Scan for the cell matching the given text and deliver its (X, Y) coordinate at center. 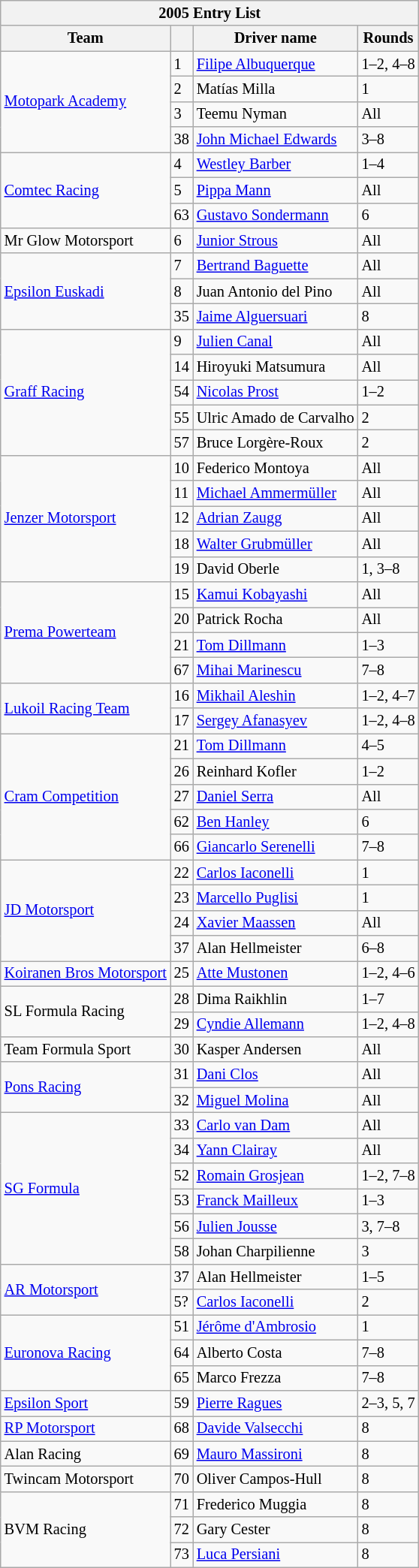
15 (182, 594)
62 (182, 822)
53 (182, 1201)
27 (182, 797)
Graff Racing (86, 392)
Mauro Massironi (276, 1454)
Epsilon Euskadi (86, 291)
72 (182, 1530)
Mr Glow Motorsport (86, 240)
Xavier Maassen (276, 923)
Kamui Kobayashi (276, 594)
14 (182, 367)
38 (182, 140)
Euronova Racing (86, 1352)
55 (182, 418)
Alberto Costa (276, 1352)
Prema Powerteam (86, 632)
Hiroyuki Matsumura (276, 367)
Franck Mailleux (276, 1201)
20 (182, 620)
Romain Grosjean (276, 1176)
19 (182, 569)
Matías Milla (276, 89)
Jenzer Motorsport (86, 518)
David Oberle (276, 569)
Gary Cester (276, 1530)
Koiranen Bros Motorsport (86, 973)
32 (182, 1100)
Ben Hanley (276, 822)
68 (182, 1428)
4 (182, 164)
Carlo van Dam (276, 1125)
Motopark Academy (86, 102)
Johan Charpilienne (276, 1252)
59 (182, 1403)
1–5 (389, 1277)
28 (182, 999)
Frederico Muggia (276, 1504)
Bruce Lorgère-Roux (276, 442)
Team (86, 38)
Juan Antonio del Pino (276, 291)
34 (182, 1150)
Pippa Mann (276, 190)
Giancarlo Serenelli (276, 847)
Epsilon Sport (86, 1403)
1–7 (389, 999)
Marco Frezza (276, 1378)
JD Motorsport (86, 910)
Jaime Alguersuari (276, 316)
71 (182, 1504)
4–5 (389, 746)
70 (182, 1479)
1–4 (389, 164)
Gustavo Sondermann (276, 216)
Cram Competition (86, 796)
John Michael Edwards (276, 140)
Cyndie Allemann (276, 1024)
Mihai Marinescu (276, 670)
Luca Persiani (276, 1554)
Julien Canal (276, 342)
64 (182, 1352)
29 (182, 1024)
54 (182, 392)
Daniel Serra (276, 797)
57 (182, 442)
Dima Raikhlin (276, 999)
12 (182, 518)
Kasper Andersen (276, 1049)
Dani Clos (276, 1075)
3, 7–8 (389, 1226)
24 (182, 923)
Federico Montoya (276, 468)
Teemu Nyman (276, 114)
1–2, 4–7 (389, 695)
2–3, 5, 7 (389, 1403)
Reinhard Kofler (276, 771)
Adrian Zaugg (276, 518)
22 (182, 873)
6–8 (389, 948)
Ulric Amado de Carvalho (276, 418)
Walter Grubmüller (276, 544)
AR Motorsport (86, 1289)
66 (182, 847)
17 (182, 721)
Lukoil Racing Team (86, 707)
SG Formula (86, 1188)
Atte Mustonen (276, 973)
Yann Clairay (276, 1150)
16 (182, 695)
Julien Jousse (276, 1226)
11 (182, 493)
Bertrand Baguette (276, 266)
65 (182, 1378)
Oliver Campos-Hull (276, 1479)
69 (182, 1454)
Twincam Motorsport (86, 1479)
73 (182, 1554)
Westley Barber (276, 164)
Sergey Afanasyev (276, 721)
58 (182, 1252)
5 (182, 190)
Driver name (276, 38)
1, 3–8 (389, 569)
Junior Strous (276, 240)
RP Motorsport (86, 1428)
Alan Racing (86, 1454)
18 (182, 544)
Filipe Albuquerque (276, 64)
Davide Valsecchi (276, 1428)
52 (182, 1176)
33 (182, 1125)
26 (182, 771)
1–2, 7–8 (389, 1176)
3–8 (389, 140)
35 (182, 316)
63 (182, 216)
Rounds (389, 38)
51 (182, 1327)
1–2, 4–6 (389, 973)
Nicolas Prost (276, 392)
Pons Racing (86, 1087)
31 (182, 1075)
56 (182, 1226)
Pierre Ragues (276, 1403)
Miguel Molina (276, 1100)
BVM Racing (86, 1529)
Jérôme d'Ambrosio (276, 1327)
Team Formula Sport (86, 1049)
SL Formula Racing (86, 1011)
Michael Ammermüller (276, 493)
Patrick Rocha (276, 620)
Mikhail Aleshin (276, 695)
10 (182, 468)
Comtec Racing (86, 189)
7 (182, 266)
67 (182, 670)
25 (182, 973)
9 (182, 342)
2005 Entry List (210, 13)
23 (182, 897)
30 (182, 1049)
Marcello Puglisi (276, 897)
5? (182, 1302)
